Locate the cell with the specified text and output its (x, y) center coordinate. 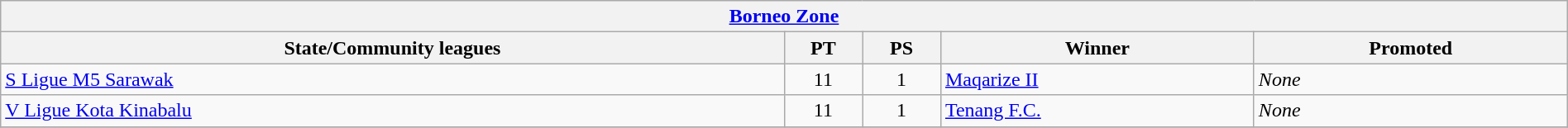
PT (824, 48)
Promoted (1411, 48)
State/Community leagues (392, 48)
V Ligue Kota Kinabalu (392, 111)
Maqarize II (1097, 79)
S Ligue M5 Sarawak (392, 79)
Borneo Zone (784, 17)
Tenang F.C. (1097, 111)
PS (901, 48)
Winner (1097, 48)
